Determine the (X, Y) coordinate at the center of the cell enclosing the given text.  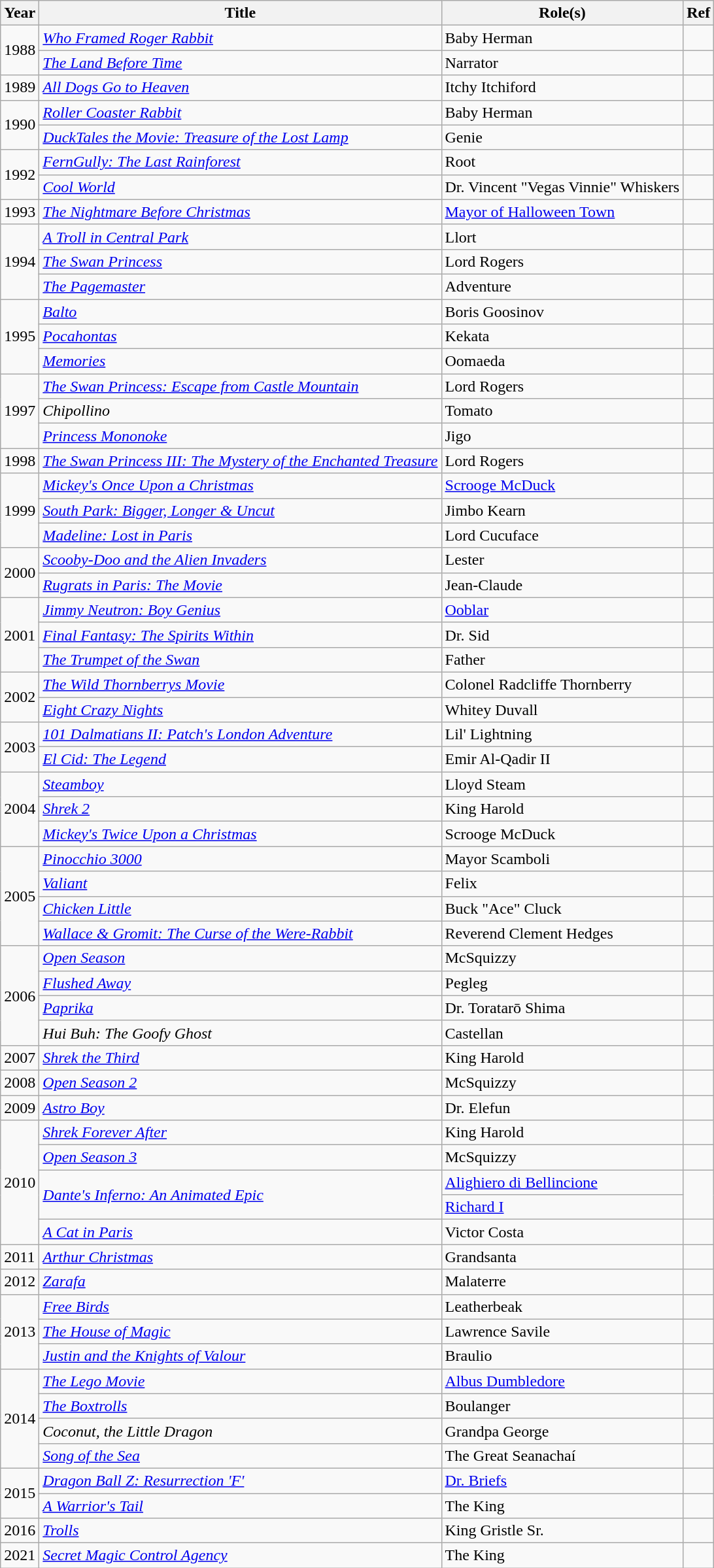
Astro Boy (241, 1108)
Adventure (562, 286)
South Park: Bigger, Longer & Uncut (241, 510)
1988 (20, 50)
2000 (20, 573)
2011 (20, 1257)
Pegleg (562, 983)
Father (562, 659)
1989 (20, 88)
King Gristle Sr. (562, 1531)
Free Birds (241, 1307)
FernGully: The Last Rainforest (241, 162)
Castellan (562, 1033)
Alighiero di Bellincione (562, 1182)
Dr. Vincent "Vegas Vinnie" Whiskers (562, 187)
2014 (20, 1418)
Felix (562, 884)
Lawrence Savile (562, 1331)
Roller Coaster Rabbit (241, 112)
Colonel Radcliffe Thornberry (562, 684)
Coconut, the Little Dragon (241, 1431)
Song of the Sea (241, 1456)
Shrek Forever After (241, 1133)
Richard I (562, 1207)
2015 (20, 1493)
2001 (20, 635)
Reverend Clement Hedges (562, 933)
The Land Before Time (241, 63)
Lloyd Steam (562, 784)
Ooblar (562, 610)
Open Season (241, 958)
Arthur Christmas (241, 1257)
Jigo (562, 436)
Lester (562, 560)
Dr. Toratarō Shima (562, 1008)
1990 (20, 125)
Open Season 3 (241, 1158)
Trolls (241, 1531)
Llort (562, 237)
Albus Dumbledore (562, 1381)
101 Dalmatians II: Patch's London Adventure (241, 735)
Pinocchio 3000 (241, 859)
2009 (20, 1108)
Scooby-Doo and the Alien Invaders (241, 560)
Leatherbeak (562, 1307)
The Swan Princess III: The Mystery of the Enchanted Treasure (241, 461)
Chicken Little (241, 909)
Itchy Itchiford (562, 88)
The Swan Princess (241, 261)
2013 (20, 1331)
A Cat in Paris (241, 1232)
Memories (241, 361)
Dante's Inferno: An Animated Epic (241, 1195)
Who Framed Roger Rabbit (241, 38)
1994 (20, 261)
Eight Crazy Nights (241, 709)
2002 (20, 697)
Role(s) (562, 13)
Oomaeda (562, 361)
Year (20, 13)
Whitey Duvall (562, 709)
Cool World (241, 187)
2005 (20, 896)
Mickey's Twice Upon a Christmas (241, 834)
2006 (20, 995)
The Great Seanachaí (562, 1456)
Lil' Lightning (562, 735)
Lord Cucuface (562, 535)
Jimbo Kearn (562, 510)
The Boxtrolls (241, 1406)
Victor Costa (562, 1232)
Braulio (562, 1356)
Hui Buh: The Goofy Ghost (241, 1033)
Narrator (562, 63)
1992 (20, 175)
2016 (20, 1531)
Mickey's Once Upon a Christmas (241, 486)
Rugrats in Paris: The Movie (241, 585)
Justin and the Knights of Valour (241, 1356)
El Cid: The Legend (241, 759)
Wallace & Gromit: The Curse of the Were-Rabbit (241, 933)
2008 (20, 1082)
A Troll in Central Park (241, 237)
Boulanger (562, 1406)
The Lego Movie (241, 1381)
Jean-Claude (562, 585)
1997 (20, 411)
A Warrior's Tail (241, 1505)
1995 (20, 337)
Flushed Away (241, 983)
Genie (562, 137)
2012 (20, 1282)
Dr. Briefs (562, 1480)
Tomato (562, 411)
Shrek 2 (241, 809)
Grandsanta (562, 1257)
Shrek the Third (241, 1058)
Balto (241, 312)
Boris Goosinov (562, 312)
Grandpa George (562, 1431)
Chipollino (241, 411)
2021 (20, 1556)
Dr. Elefun (562, 1108)
Mayor Scamboli (562, 859)
2004 (20, 809)
Jimmy Neutron: Boy Genius (241, 610)
Title (241, 13)
The Wild Thornberrys Movie (241, 684)
All Dogs Go to Heaven (241, 88)
Dragon Ball Z: Resurrection 'F' (241, 1480)
Kekata (562, 337)
Mayor of Halloween Town (562, 212)
Dr. Sid (562, 635)
Valiant (241, 884)
Ref (698, 13)
2003 (20, 747)
1993 (20, 212)
1999 (20, 510)
Emir Al-Qadir II (562, 759)
Secret Magic Control Agency (241, 1556)
Open Season 2 (241, 1082)
Steamboy (241, 784)
Malaterre (562, 1282)
Princess Mononoke (241, 436)
Madeline: Lost in Paris (241, 535)
The Swan Princess: Escape from Castle Mountain (241, 386)
The Nightmare Before Christmas (241, 212)
Buck "Ace" Cluck (562, 909)
The House of Magic (241, 1331)
Paprika (241, 1008)
Zarafa (241, 1282)
DuckTales the Movie: Treasure of the Lost Lamp (241, 137)
1998 (20, 461)
2010 (20, 1182)
The Trumpet of the Swan (241, 659)
2007 (20, 1058)
Pocahontas (241, 337)
Root (562, 162)
Final Fantasy: The Spirits Within (241, 635)
The Pagemaster (241, 286)
